Determine the [X, Y] coordinate at the center of the cell enclosing the given text.  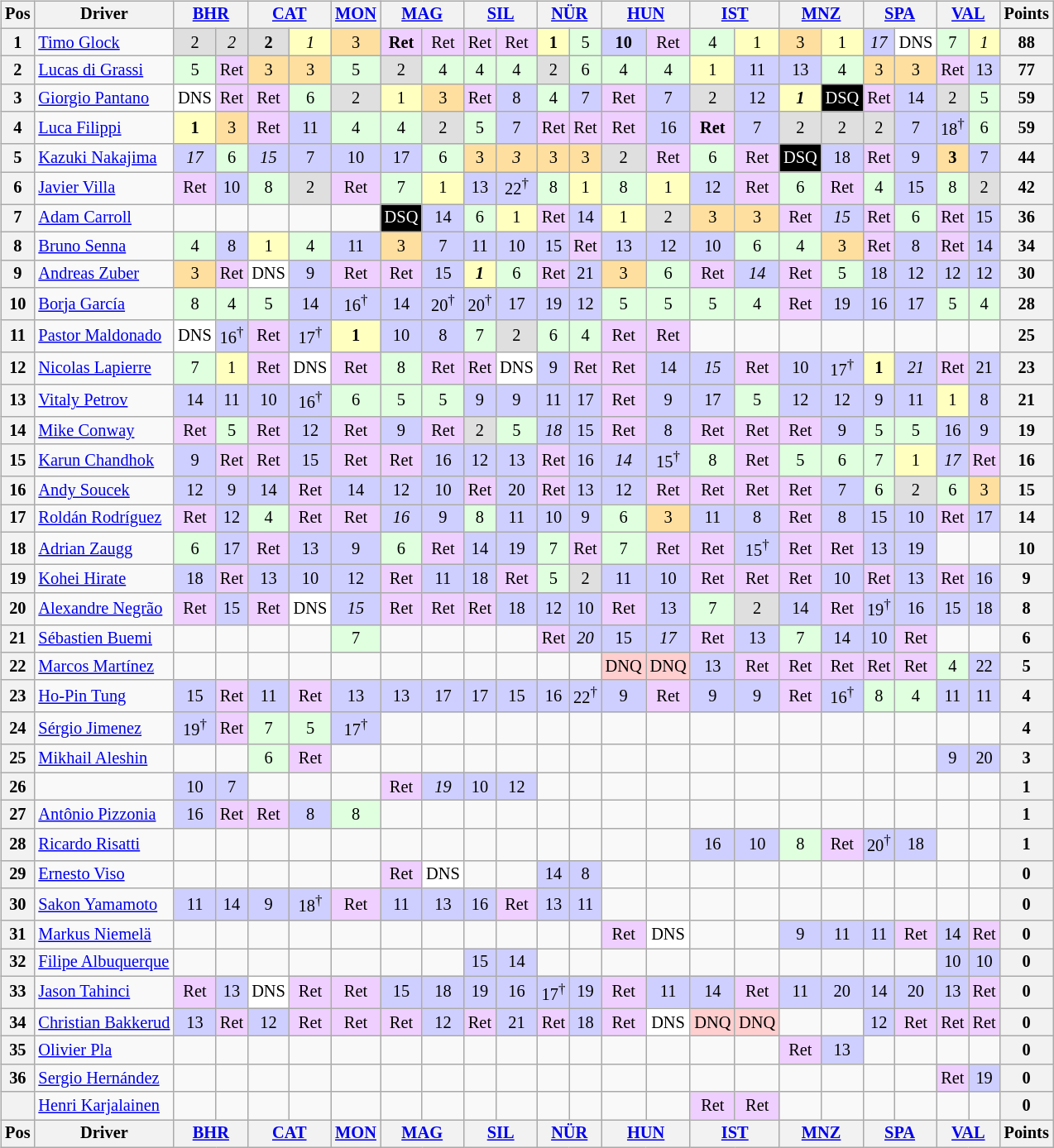
Roldán Rodríguez [104, 519]
Christian Bakkerud [104, 1022]
Marcos Martínez [104, 667]
Adam Carroll [104, 218]
Jason Tahinci [104, 993]
44 [1027, 158]
26 [17, 787]
29 [17, 874]
Javier Villa [104, 189]
Borja García [104, 304]
33 [17, 993]
42 [1027, 189]
Ho-Pin Tung [104, 696]
Karun Chandhok [104, 460]
Ricardo Risatti [104, 844]
Henri Karjalainen [104, 1106]
Bruno Senna [104, 246]
Luca Filippi [104, 127]
Andreas Zuber [104, 274]
Ernesto Viso [104, 874]
Pastor Maldonado [104, 336]
35 [17, 1050]
Sébastien Buemi [104, 639]
Lucas di Grassi [104, 70]
Mike Conway [104, 431]
Antônio Pizzonia [104, 815]
27 [17, 815]
Sérgio Jimenez [104, 728]
Timo Glock [104, 42]
Sakon Yamamoto [104, 905]
Kohei Hirate [104, 578]
32 [17, 962]
31 [17, 935]
Adrian Zaugg [104, 549]
Vitaly Petrov [104, 400]
77 [1027, 70]
Kazuki Nakajima [104, 158]
88 [1027, 42]
Sergio Hernández [104, 1078]
Mikhail Aleshin [104, 758]
Markus Niemelä [104, 935]
Nicolas Lapierre [104, 369]
24 [17, 728]
Olivier Pla [104, 1050]
Giorgio Pantano [104, 98]
Alexandre Negrão [104, 609]
Filipe Albuquerque [104, 962]
Andy Soucek [104, 490]
